Identify which cell holds the provided text, then report its (X, Y) central coordinate. 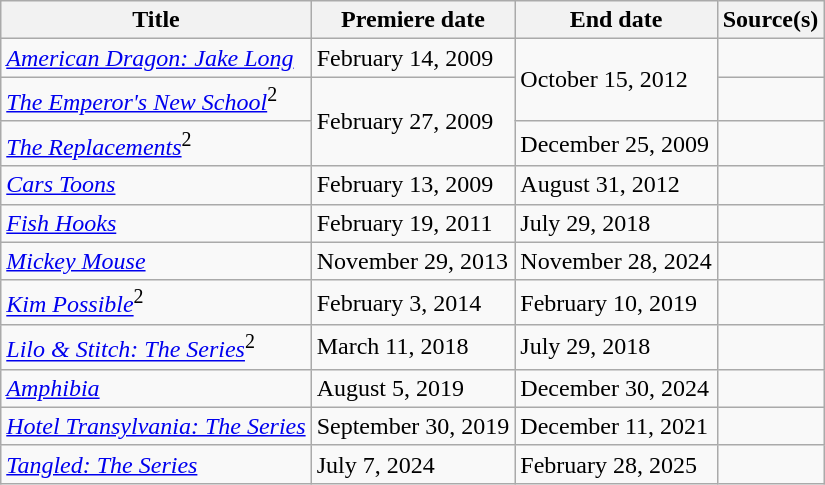
February 19, 2011 (413, 223)
Cars Toons (156, 185)
Premiere date (413, 20)
The Emperor's New School2 (156, 100)
August 31, 2012 (616, 185)
Tangled: The Series (156, 464)
Mickey Mouse (156, 261)
American Dragon: Jake Long (156, 58)
September 30, 2019 (413, 426)
November 28, 2024 (616, 261)
Kim Possible2 (156, 302)
Amphibia (156, 388)
October 15, 2012 (616, 80)
February 28, 2025 (616, 464)
December 30, 2024 (616, 388)
End date (616, 20)
Title (156, 20)
February 14, 2009 (413, 58)
July 7, 2024 (413, 464)
February 10, 2019 (616, 302)
Hotel Transylvania: The Series (156, 426)
February 27, 2009 (413, 122)
Lilo & Stitch: The Series2 (156, 348)
February 13, 2009 (413, 185)
August 5, 2019 (413, 388)
November 29, 2013 (413, 261)
Fish Hooks (156, 223)
February 3, 2014 (413, 302)
Source(s) (770, 20)
March 11, 2018 (413, 348)
The Replacements2 (156, 144)
December 25, 2009 (616, 144)
December 11, 2021 (616, 426)
